Scan for the cell matching the given text and deliver its (x, y) coordinate at center. 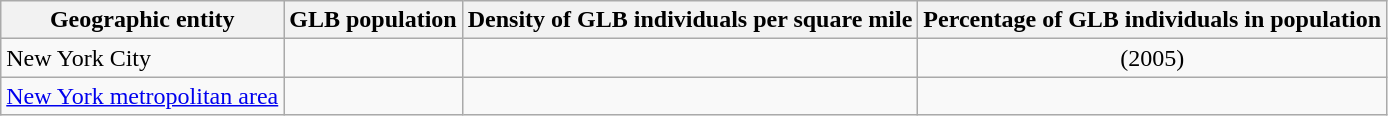
GLB population (373, 20)
Percentage of GLB individuals in population (1152, 20)
Density of GLB individuals per square mile (690, 20)
New York City (142, 58)
New York metropolitan area (142, 96)
(2005) (1152, 58)
Geographic entity (142, 20)
